For the text-containing cell, return its midpoint in (X, Y) coordinate format. 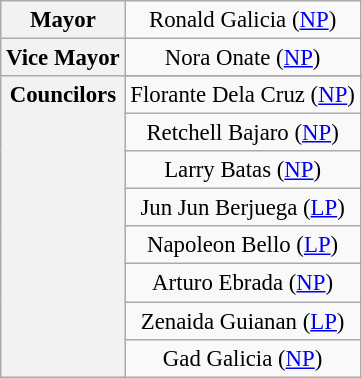
Ronald Galicia (NP) (242, 20)
Vice Mayor (63, 58)
Gad Galicia (NP) (242, 358)
Nora Onate (NP) (242, 58)
Councilors (63, 226)
Zenaida Guianan (LP) (242, 321)
Florante Dela Cruz (NP) (242, 95)
Arturo Ebrada (NP) (242, 283)
Larry Batas (NP) (242, 170)
Jun Jun Berjuega (LP) (242, 208)
Mayor (63, 20)
Retchell Bajaro (NP) (242, 133)
Napoleon Bello (LP) (242, 245)
